Search for the cell housing the specified text and yield its (x, y) center coordinate. 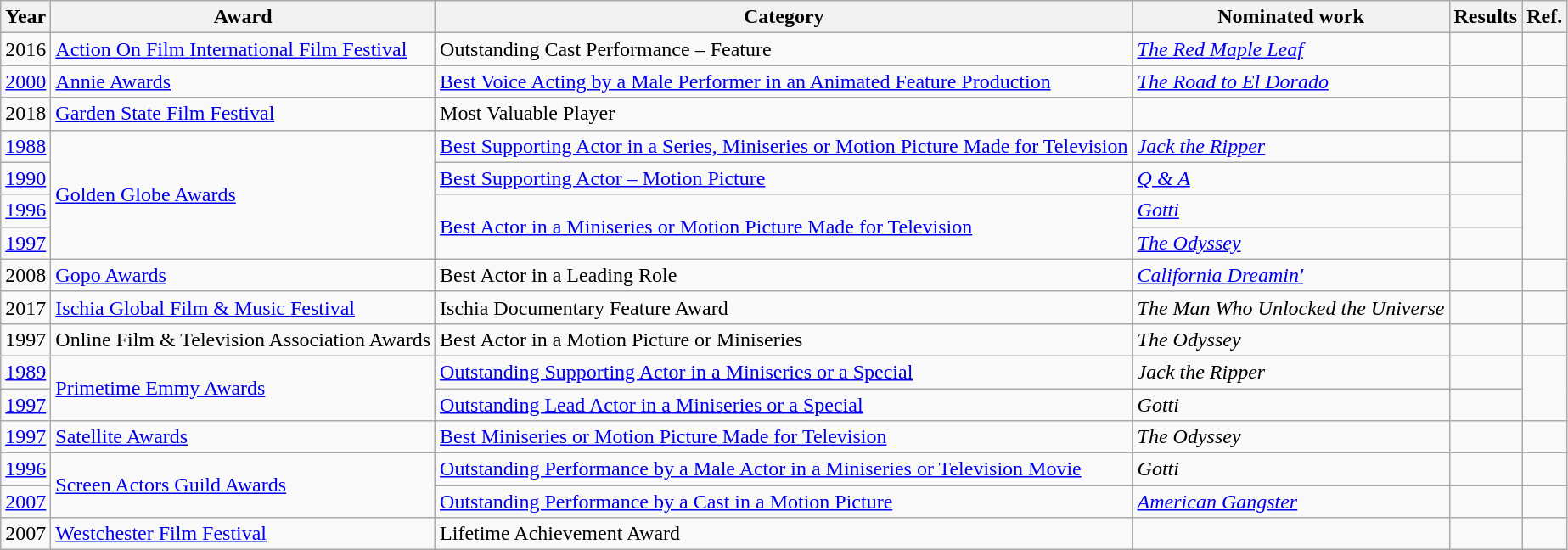
Best Miniseries or Motion Picture Made for Television (784, 437)
The Man Who Unlocked the Universe (1290, 307)
Online Film & Television Association Awards (243, 340)
Nominated work (1290, 17)
Ischia Global Film & Music Festival (243, 307)
Category (784, 17)
Award (243, 17)
1990 (25, 178)
Screen Actors Guild Awards (243, 485)
2016 (25, 49)
Results (1486, 17)
Ref. (1545, 17)
Westchester Film Festival (243, 534)
Best Actor in a Miniseries or Motion Picture Made for Television (784, 227)
Garden State Film Festival (243, 114)
Gopo Awards (243, 275)
Lifetime Achievement Award (784, 534)
Most Valuable Player (784, 114)
Outstanding Cast Performance – Feature (784, 49)
Best Supporting Actor in a Series, Miniseries or Motion Picture Made for Television (784, 146)
Q & A (1290, 178)
Best Actor in a Motion Picture or Miniseries (784, 340)
2018 (25, 114)
California Dreamin' (1290, 275)
Best Actor in a Leading Role (784, 275)
Satellite Awards (243, 437)
2000 (25, 81)
Outstanding Supporting Actor in a Miniseries or a Special (784, 372)
Golden Globe Awards (243, 194)
Best Supporting Actor – Motion Picture (784, 178)
Year (25, 17)
Outstanding Performance by a Male Actor in a Miniseries or Television Movie (784, 469)
2017 (25, 307)
Action On Film International Film Festival (243, 49)
The Red Maple Leaf (1290, 49)
Primetime Emmy Awards (243, 388)
Best Voice Acting by a Male Performer in an Animated Feature Production (784, 81)
Outstanding Lead Actor in a Miniseries or a Special (784, 405)
1988 (25, 146)
The Road to El Dorado (1290, 81)
Ischia Documentary Feature Award (784, 307)
Annie Awards (243, 81)
American Gangster (1290, 502)
2008 (25, 275)
1989 (25, 372)
Outstanding Performance by a Cast in a Motion Picture (784, 502)
